Extract the (x, y) coordinate from the center of the cell holding the provided text.  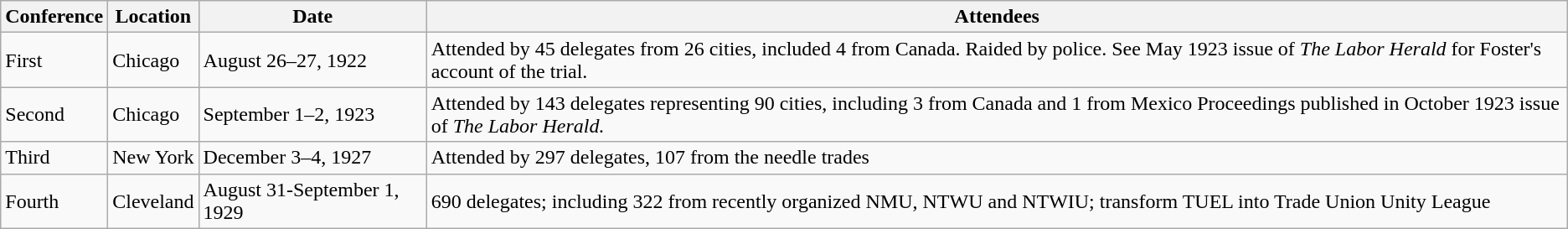
Third (54, 158)
Date (312, 17)
First (54, 60)
Location (153, 17)
690 delegates; including 322 from recently organized NMU, NTWU and NTWIU; transform TUEL into Trade Union Unity League (997, 201)
August 26–27, 1922 (312, 60)
Conference (54, 17)
September 1–2, 1923 (312, 114)
Fourth (54, 201)
Second (54, 114)
Cleveland (153, 201)
August 31-September 1, 1929 (312, 201)
December 3–4, 1927 (312, 158)
Attended by 297 delegates, 107 from the needle trades (997, 158)
New York (153, 158)
Attendees (997, 17)
